Scan for the cell matching the given text and deliver its [x, y] coordinate at center. 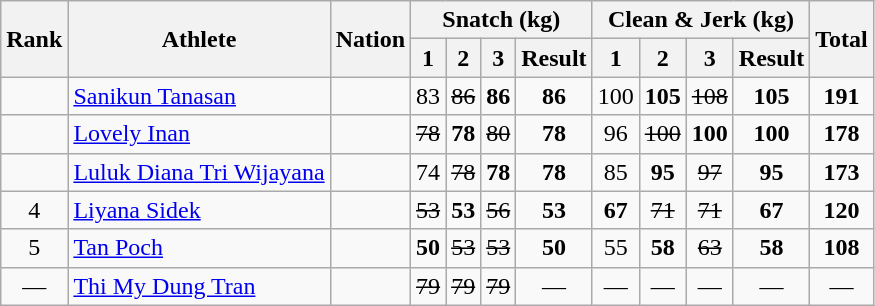
96 [616, 134]
56 [498, 210]
191 [842, 96]
63 [710, 248]
120 [842, 210]
Nation [370, 39]
Total [842, 39]
55 [616, 248]
97 [710, 172]
83 [428, 96]
Thi My Dung Tran [199, 286]
Snatch (kg) [502, 20]
178 [842, 134]
4 [34, 210]
5 [34, 248]
80 [498, 134]
Liyana Sidek [199, 210]
Lovely Inan [199, 134]
Tan Poch [199, 248]
173 [842, 172]
85 [616, 172]
74 [428, 172]
Sanikun Tanasan [199, 96]
Clean & Jerk (kg) [701, 20]
Rank [34, 39]
Athlete [199, 39]
Luluk Diana Tri Wijayana [199, 172]
